Search for the cell housing the specified text and yield its [X, Y] center coordinate. 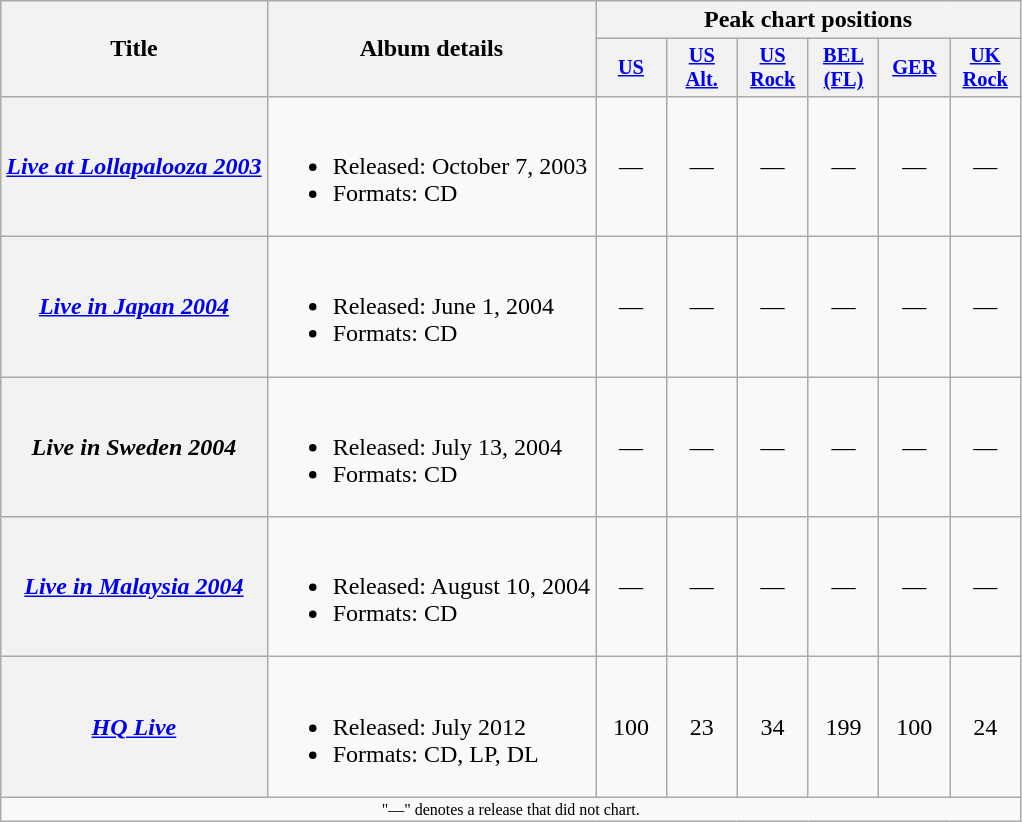
UKRock [986, 68]
34 [772, 727]
24 [986, 727]
USAlt. [702, 68]
Released: October 7, 2003Formats: CD [431, 166]
Live in Japan 2004 [134, 307]
Title [134, 49]
23 [702, 727]
Live at Lollapalooza 2003 [134, 166]
Released: June 1, 2004Formats: CD [431, 307]
BEL(FL) [844, 68]
HQ Live [134, 727]
USRock [772, 68]
US [632, 68]
Released: August 10, 2004Formats: CD [431, 587]
Album details [431, 49]
Released: July 2012Formats: CD, LP, DL [431, 727]
Live in Sweden 2004 [134, 447]
Live in Malaysia 2004 [134, 587]
"—" denotes a release that did not chart. [511, 809]
199 [844, 727]
Released: July 13, 2004Formats: CD [431, 447]
Peak chart positions [808, 20]
GER [914, 68]
